Determine the [x, y] coordinate at the center of the cell enclosing the given text.  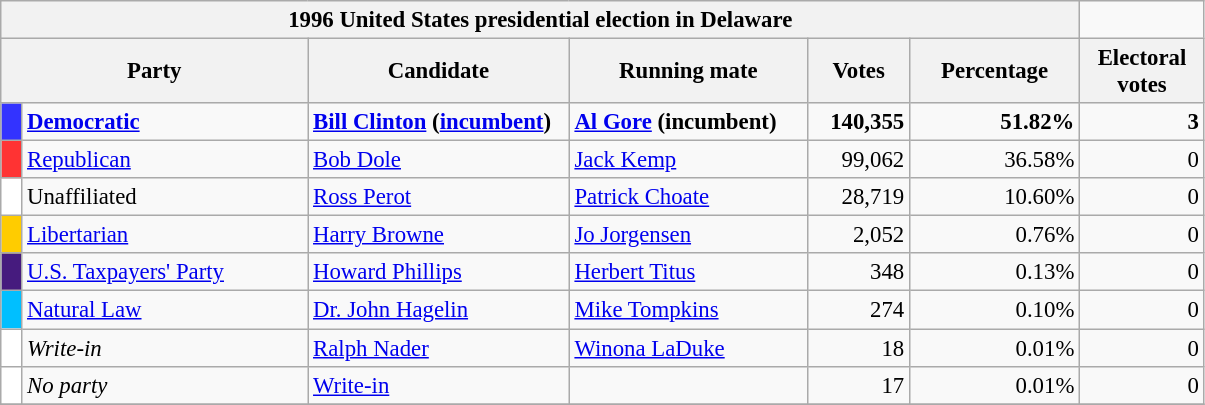
Mike Tompkins [688, 310]
0.10% [994, 310]
0.13% [994, 273]
Candidate [438, 72]
Ross Perot [438, 197]
Republican [165, 160]
Bob Dole [438, 160]
No party [165, 385]
2,052 [859, 235]
51.82% [994, 122]
Percentage [994, 72]
Libertarian [165, 235]
348 [859, 273]
Democratic [165, 122]
Unaffiliated [165, 197]
Dr. John Hagelin [438, 310]
Electoral votes [1142, 72]
Herbert Titus [688, 273]
3 [1142, 122]
274 [859, 310]
0.76% [994, 235]
18 [859, 348]
Votes [859, 72]
99,062 [859, 160]
Winona LaDuke [688, 348]
Patrick Choate [688, 197]
10.60% [994, 197]
140,355 [859, 122]
Party [154, 72]
Jack Kemp [688, 160]
Harry Browne [438, 235]
1996 United States presidential election in Delaware [540, 20]
U.S. Taxpayers' Party [165, 273]
Natural Law [165, 310]
Jo Jorgensen [688, 235]
Al Gore (incumbent) [688, 122]
Bill Clinton (incumbent) [438, 122]
Howard Phillips [438, 273]
17 [859, 385]
Ralph Nader [438, 348]
Running mate [688, 72]
36.58% [994, 160]
28,719 [859, 197]
